From the cell containing the given text, extract its center point as [x, y] coordinate. 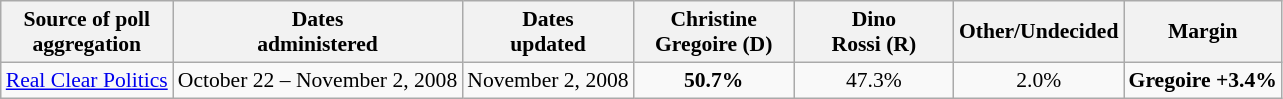
Other/Undecided [1039, 32]
Gregoire +3.4% [1203, 80]
Real Clear Politics [87, 80]
October 22 – November 2, 2008 [318, 80]
47.3% [874, 80]
DinoRossi (R) [874, 32]
ChristineGregoire (D) [714, 32]
Datesadministered [318, 32]
Source of pollaggregation [87, 32]
2.0% [1039, 80]
Datesupdated [548, 32]
50.7% [714, 80]
November 2, 2008 [548, 80]
Margin [1203, 32]
